Scan for the cell matching the given text and deliver its [x, y] coordinate at center. 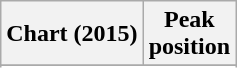
Chart (2015) [72, 34]
Peak position [189, 34]
